Find where the given text appears and provide that cell's center as [X, Y] coordinate. 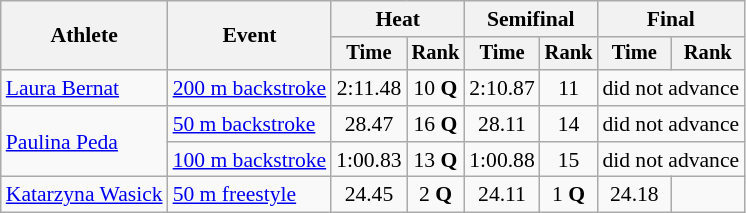
28.47 [368, 124]
14 [569, 124]
13 Q [436, 160]
Semifinal [530, 19]
Heat [398, 19]
200 m backstroke [250, 88]
15 [569, 160]
16 Q [436, 124]
24.45 [368, 195]
Paulina Peda [84, 142]
1:00.83 [368, 160]
28.11 [502, 124]
1:00.88 [502, 160]
2:10.87 [502, 88]
2:11.48 [368, 88]
Athlete [84, 36]
1 Q [569, 195]
Event [250, 36]
10 Q [436, 88]
50 m freestyle [250, 195]
24.18 [634, 195]
100 m backstroke [250, 160]
Katarzyna Wasick [84, 195]
11 [569, 88]
2 Q [436, 195]
24.11 [502, 195]
Laura Bernat [84, 88]
50 m backstroke [250, 124]
Final [670, 19]
